Locate the cell with the specified text and output its (x, y) center coordinate. 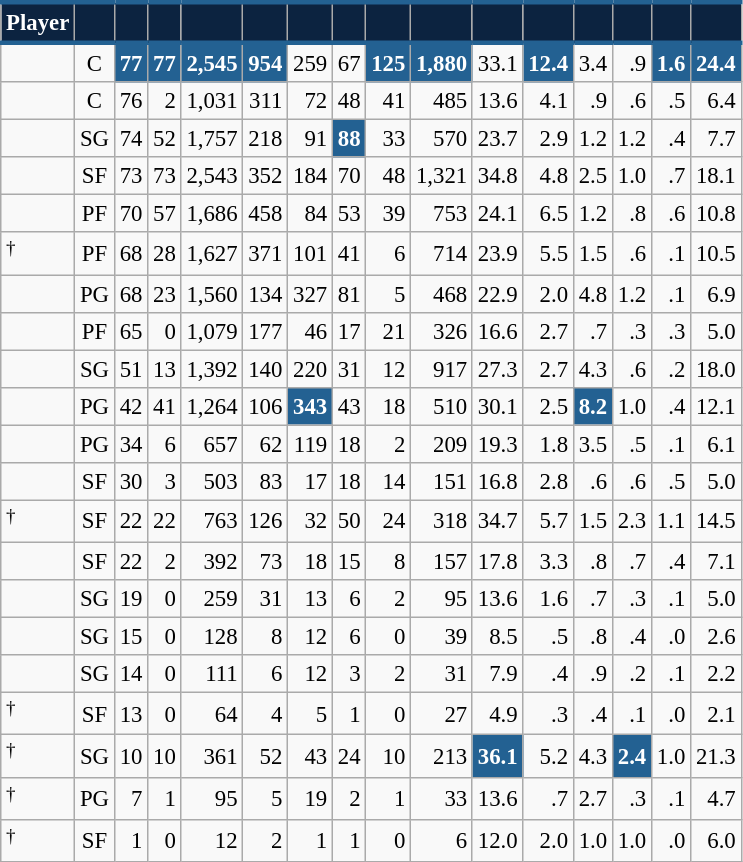
657 (212, 444)
2.8 (548, 482)
125 (388, 62)
4.1 (548, 101)
23.9 (497, 253)
57 (164, 214)
1,880 (442, 62)
1.8 (548, 444)
6.9 (716, 294)
42 (130, 406)
151 (442, 482)
311 (266, 101)
6.1 (716, 444)
4 (266, 714)
1,264 (212, 406)
140 (266, 369)
6.0 (716, 840)
1,031 (212, 101)
468 (442, 294)
101 (310, 253)
3.3 (548, 561)
2.4 (632, 756)
371 (266, 253)
2,545 (212, 62)
32 (310, 521)
6.5 (548, 214)
5.7 (548, 521)
10.5 (716, 253)
917 (442, 369)
83 (266, 482)
27.3 (497, 369)
16.8 (497, 482)
50 (348, 521)
74 (130, 139)
326 (442, 331)
Player (38, 22)
126 (266, 521)
327 (310, 294)
30 (130, 482)
1,560 (212, 294)
76 (130, 101)
570 (442, 139)
753 (442, 214)
14.5 (716, 521)
5.2 (548, 756)
503 (212, 482)
352 (266, 176)
30.1 (497, 406)
119 (310, 444)
157 (442, 561)
209 (442, 444)
64 (212, 714)
128 (212, 637)
19.3 (497, 444)
18.1 (716, 176)
72 (310, 101)
2.6 (716, 637)
106 (266, 406)
1,079 (212, 331)
8.5 (497, 637)
51 (130, 369)
343 (310, 406)
28 (164, 253)
134 (266, 294)
7.7 (716, 139)
1,627 (212, 253)
218 (266, 139)
67 (348, 62)
213 (442, 756)
34.7 (497, 521)
4.7 (716, 798)
1,392 (212, 369)
6.4 (716, 101)
510 (442, 406)
12.0 (497, 840)
21 (388, 331)
24.1 (497, 214)
18.0 (716, 369)
763 (212, 521)
5.5 (548, 253)
220 (310, 369)
3.5 (592, 444)
23 (164, 294)
23.7 (497, 139)
361 (212, 756)
81 (348, 294)
1,321 (442, 176)
318 (442, 521)
62 (266, 444)
714 (442, 253)
22.9 (497, 294)
27 (442, 714)
10.8 (716, 214)
1.1 (672, 521)
34.8 (497, 176)
184 (310, 176)
1,686 (212, 214)
46 (310, 331)
177 (266, 331)
12.1 (716, 406)
88 (348, 139)
1,757 (212, 139)
8.2 (592, 406)
21.3 (716, 756)
24.4 (716, 62)
7 (130, 798)
111 (212, 674)
7.1 (716, 561)
36.1 (497, 756)
17.8 (497, 561)
392 (212, 561)
2.9 (548, 139)
7.9 (497, 674)
3.4 (592, 62)
2.1 (716, 714)
954 (266, 62)
458 (266, 214)
2.2 (716, 674)
485 (442, 101)
16.6 (497, 331)
33.1 (497, 62)
4.9 (497, 714)
53 (348, 214)
12.4 (548, 62)
2,543 (212, 176)
2.3 (632, 521)
65 (130, 331)
91 (310, 139)
34 (130, 444)
84 (310, 214)
